For the text-containing cell, return its midpoint in [X, Y] coordinate format. 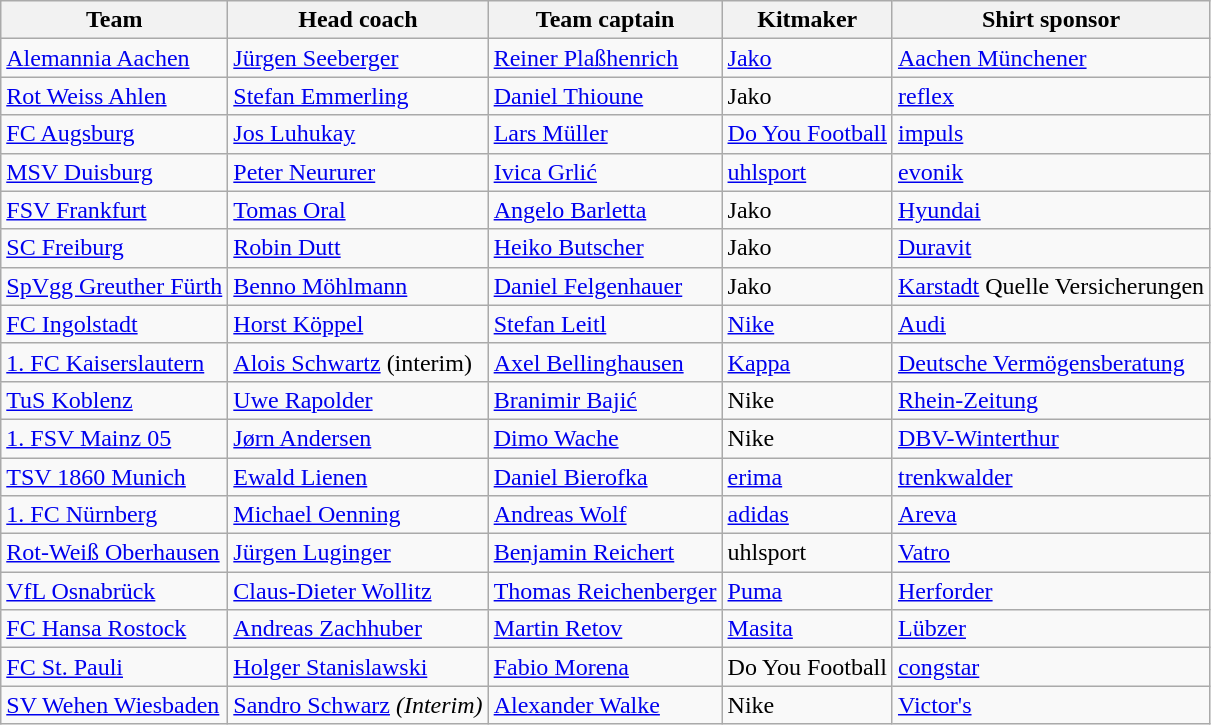
Alois Schwartz (interim) [358, 362]
Reiner Plaßhenrich [605, 58]
Head coach [358, 20]
Martin Retov [605, 629]
Team captain [605, 20]
Axel Bellinghausen [605, 362]
Claus-Dieter Wollitz [358, 591]
1. FSV Mainz 05 [114, 438]
Daniel Bierofka [605, 477]
FSV Frankfurt [114, 210]
Jørn Andersen [358, 438]
Sandro Schwarz (Interim) [358, 705]
Aachen Münchener [1050, 58]
Shirt sponsor [1050, 20]
Andreas Zachhuber [358, 629]
reflex [1050, 96]
SC Freiburg [114, 248]
congstar [1050, 667]
Karstadt Quelle Versicherungen [1050, 286]
Jürgen Luginger [358, 553]
Heiko Butscher [605, 248]
SV Wehen Wiesbaden [114, 705]
Uwe Rapolder [358, 400]
Daniel Thioune [605, 96]
1. FC Kaiserslautern [114, 362]
Audi [1050, 324]
Stefan Emmerling [358, 96]
Angelo Barletta [605, 210]
erima [807, 477]
Dimo Wache [605, 438]
Fabio Morena [605, 667]
Victor's [1050, 705]
Alemannia Aachen [114, 58]
Benno Möhlmann [358, 286]
Rhein-Zeitung [1050, 400]
impuls [1050, 134]
Deutsche Vermögensberatung [1050, 362]
Tomas Oral [358, 210]
Duravit [1050, 248]
Ewald Lienen [358, 477]
Masita [807, 629]
Robin Dutt [358, 248]
Hyundai [1050, 210]
Rot-Weiß Oberhausen [114, 553]
Rot Weiss Ahlen [114, 96]
Benjamin Reichert [605, 553]
Michael Oenning [358, 515]
Andreas Wolf [605, 515]
1. FC Nürnberg [114, 515]
Branimir Bajić [605, 400]
Daniel Felgenhauer [605, 286]
Puma [807, 591]
Lübzer [1050, 629]
Team [114, 20]
Peter Neururer [358, 172]
FC St. Pauli [114, 667]
Kappa [807, 362]
Kitmaker [807, 20]
Alexander Walke [605, 705]
evonik [1050, 172]
adidas [807, 515]
SpVgg Greuther Fürth [114, 286]
Thomas Reichenberger [605, 591]
TSV 1860 Munich [114, 477]
Holger Stanislawski [358, 667]
Ivica Grlić [605, 172]
VfL Osnabrück [114, 591]
Lars Müller [605, 134]
Horst Köppel [358, 324]
TuS Koblenz [114, 400]
Jos Luhukay [358, 134]
FC Augsburg [114, 134]
Jürgen Seeberger [358, 58]
Stefan Leitl [605, 324]
FC Ingolstadt [114, 324]
trenkwalder [1050, 477]
Vatro [1050, 553]
Herforder [1050, 591]
MSV Duisburg [114, 172]
DBV-Winterthur [1050, 438]
Areva [1050, 515]
FC Hansa Rostock [114, 629]
